Capture the cell that displays the provided text and extract its (X, Y) central coordinate. 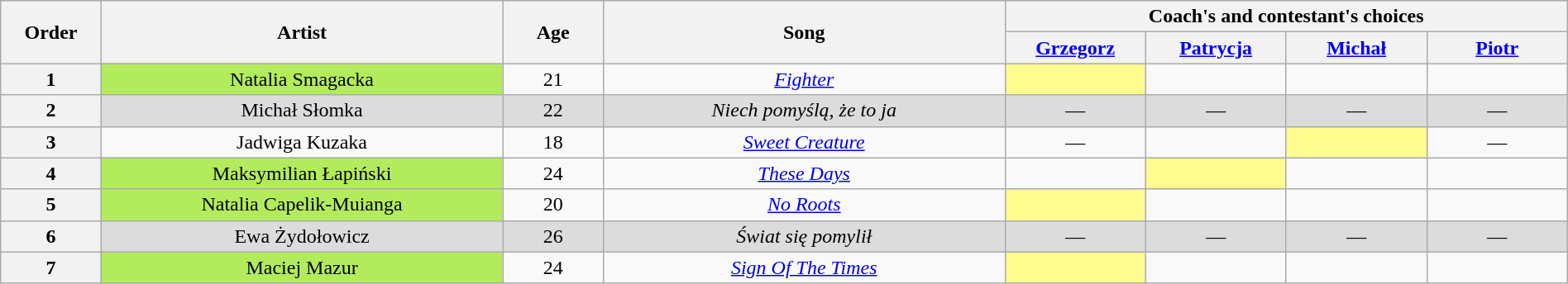
1 (51, 79)
Świat się pomylił (804, 236)
Grzegorz (1075, 48)
Fighter (804, 79)
Jadwiga Kuzaka (302, 142)
21 (552, 79)
3 (51, 142)
Maksymilian Łapiński (302, 173)
Maciej Mazur (302, 267)
7 (51, 267)
Coach's and contestant's choices (1286, 17)
Patrycja (1216, 48)
Ewa Żydołowicz (302, 236)
Sweet Creature (804, 142)
Sign Of The Times (804, 267)
4 (51, 173)
Age (552, 32)
Michał Słomka (302, 111)
Order (51, 32)
2 (51, 111)
18 (552, 142)
Natalia Capelik-Muianga (302, 205)
20 (552, 205)
These Days (804, 173)
22 (552, 111)
No Roots (804, 205)
Artist (302, 32)
Piotr (1497, 48)
Niech pomyślą, że to ja (804, 111)
Michał (1356, 48)
Natalia Smagacka (302, 79)
26 (552, 236)
6 (51, 236)
5 (51, 205)
Song (804, 32)
